Extract the (X, Y) coordinate from the center of the cell holding the provided text.  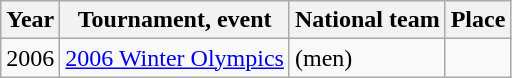
Place (478, 20)
Tournament, event (175, 20)
Year (30, 20)
National team (367, 20)
2006 (30, 58)
(men) (367, 58)
2006 Winter Olympics (175, 58)
